Search for the cell housing the specified text and yield its [x, y] center coordinate. 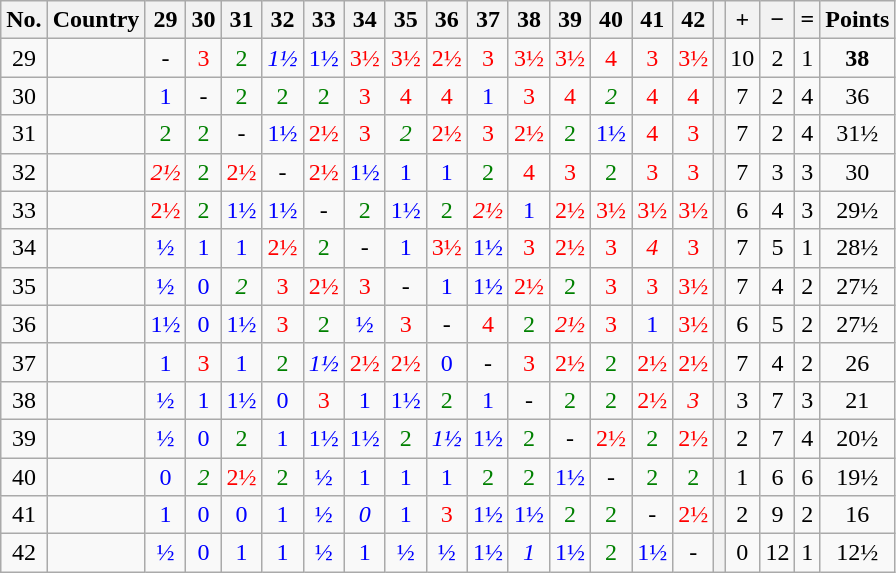
20½ [858, 438]
Country [96, 20]
= [808, 20]
12½ [858, 553]
10 [742, 58]
+ [742, 20]
− [778, 20]
19½ [858, 477]
26 [858, 362]
Points [858, 20]
12 [778, 553]
9 [778, 515]
29½ [858, 210]
28½ [858, 248]
No. [24, 20]
21 [858, 400]
31½ [858, 134]
16 [858, 515]
